Output the [X, Y] coordinate of the center of the cell containing the given text.  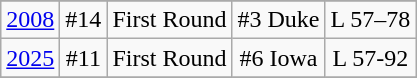
#3 Duke [278, 20]
L 57–78 [370, 20]
#6 Iowa [278, 58]
#14 [84, 20]
#11 [84, 58]
2025 [30, 58]
L 57-92 [370, 58]
2008 [30, 20]
